Scan for the cell matching the given text and deliver its (X, Y) coordinate at center. 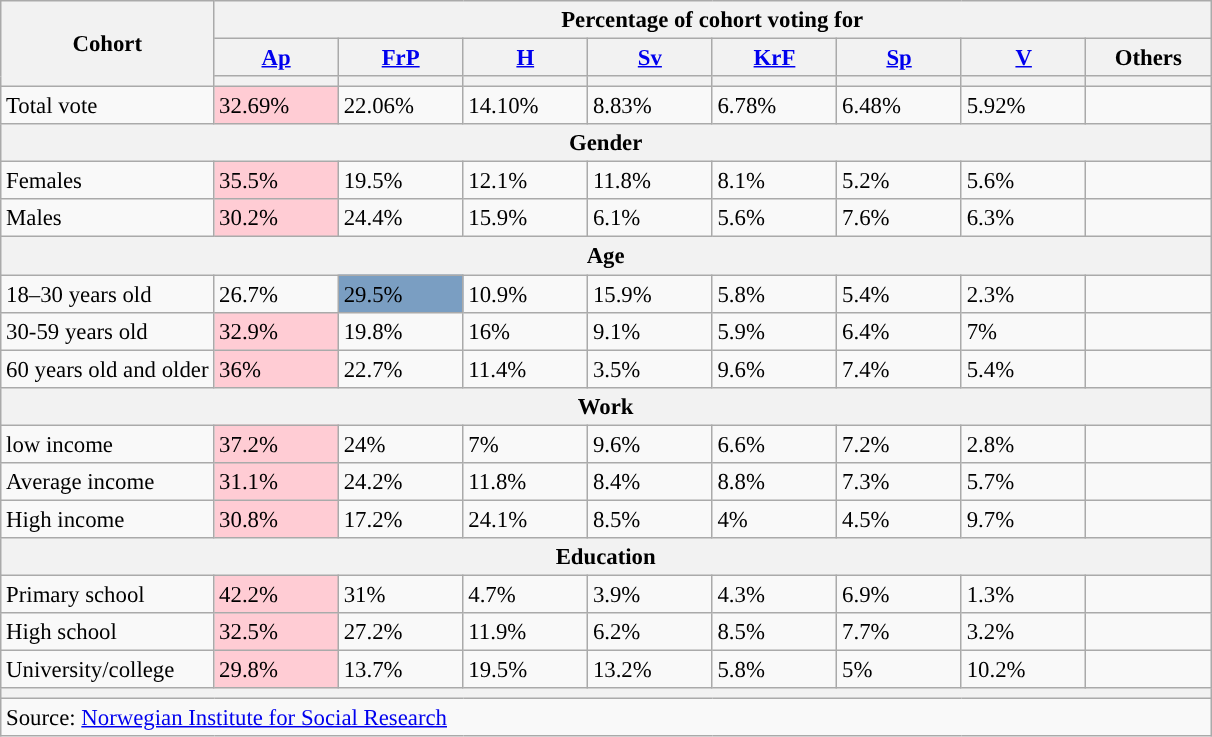
4% (774, 519)
16% (526, 331)
7.4% (900, 369)
8.4% (650, 482)
Education (606, 557)
32.5% (276, 632)
6.1% (650, 219)
8.83% (650, 106)
V (1024, 58)
32.9% (276, 331)
4.7% (526, 594)
22.7% (400, 369)
6.9% (900, 594)
Sv (650, 58)
7.7% (900, 632)
Cohort (108, 44)
1.3% (1024, 594)
University/college (108, 670)
29.8% (276, 670)
60 years old and older (108, 369)
7.2% (900, 444)
Ap (276, 58)
Sp (900, 58)
Primary school (108, 594)
10.9% (526, 294)
42.2% (276, 594)
24.1% (526, 519)
13.2% (650, 670)
17.2% (400, 519)
29.5% (400, 294)
3.2% (1024, 632)
8.1% (774, 181)
Females (108, 181)
30-59 years old (108, 331)
2.8% (1024, 444)
3.9% (650, 594)
High school (108, 632)
2.3% (1024, 294)
4.3% (774, 594)
Average income (108, 482)
Age (606, 256)
6.6% (774, 444)
11.4% (526, 369)
7.6% (900, 219)
Work (606, 406)
Males (108, 219)
5.9% (774, 331)
24.2% (400, 482)
5.92% (1024, 106)
36% (276, 369)
5.7% (1024, 482)
19.8% (400, 331)
6.4% (900, 331)
22.06% (400, 106)
6.48% (900, 106)
13.7% (400, 670)
FrP (400, 58)
5.2% (900, 181)
low income (108, 444)
18–30 years old (108, 294)
11.9% (526, 632)
5% (900, 670)
12.1% (526, 181)
27.2% (400, 632)
7.3% (900, 482)
31% (400, 594)
30.8% (276, 519)
High income (108, 519)
Percentage of cohort voting for (712, 20)
14.10% (526, 106)
6.3% (1024, 219)
9.1% (650, 331)
37.2% (276, 444)
KrF (774, 58)
6.78% (774, 106)
32.69% (276, 106)
Total vote (108, 106)
10.2% (1024, 670)
26.7% (276, 294)
Gender (606, 143)
Source: Norwegian Institute for Social Research (606, 718)
H (526, 58)
4.5% (900, 519)
3.5% (650, 369)
35.5% (276, 181)
8.8% (774, 482)
Others (1148, 58)
30.2% (276, 219)
31.1% (276, 482)
24% (400, 444)
6.2% (650, 632)
24.4% (400, 219)
9.7% (1024, 519)
